Extract the (x, y) coordinate from the center of the cell holding the provided text.  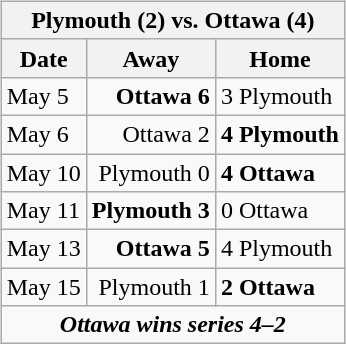
Ottawa 5 (150, 249)
Plymouth 1 (150, 287)
Ottawa 6 (150, 96)
4 Ottawa (280, 173)
May 5 (44, 96)
0 Ottawa (280, 211)
Ottawa 2 (150, 134)
3 Plymouth (280, 96)
Plymouth (2) vs. Ottawa (4) (172, 20)
May 10 (44, 173)
Plymouth 0 (150, 173)
Home (280, 58)
Away (150, 58)
May 11 (44, 211)
May 15 (44, 287)
2 Ottawa (280, 287)
May 6 (44, 134)
Ottawa wins series 4–2 (172, 325)
May 13 (44, 249)
Date (44, 58)
Plymouth 3 (150, 211)
